Search for the cell housing the specified text and yield its [x, y] center coordinate. 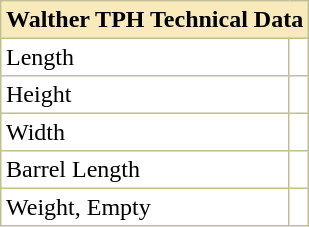
Walther TPH Technical Data [155, 20]
Width [145, 132]
Weight, Empty [145, 207]
Height [145, 95]
Length [145, 57]
Barrel Length [145, 170]
